Find where the given text appears and provide that cell's center as (x, y) coordinate. 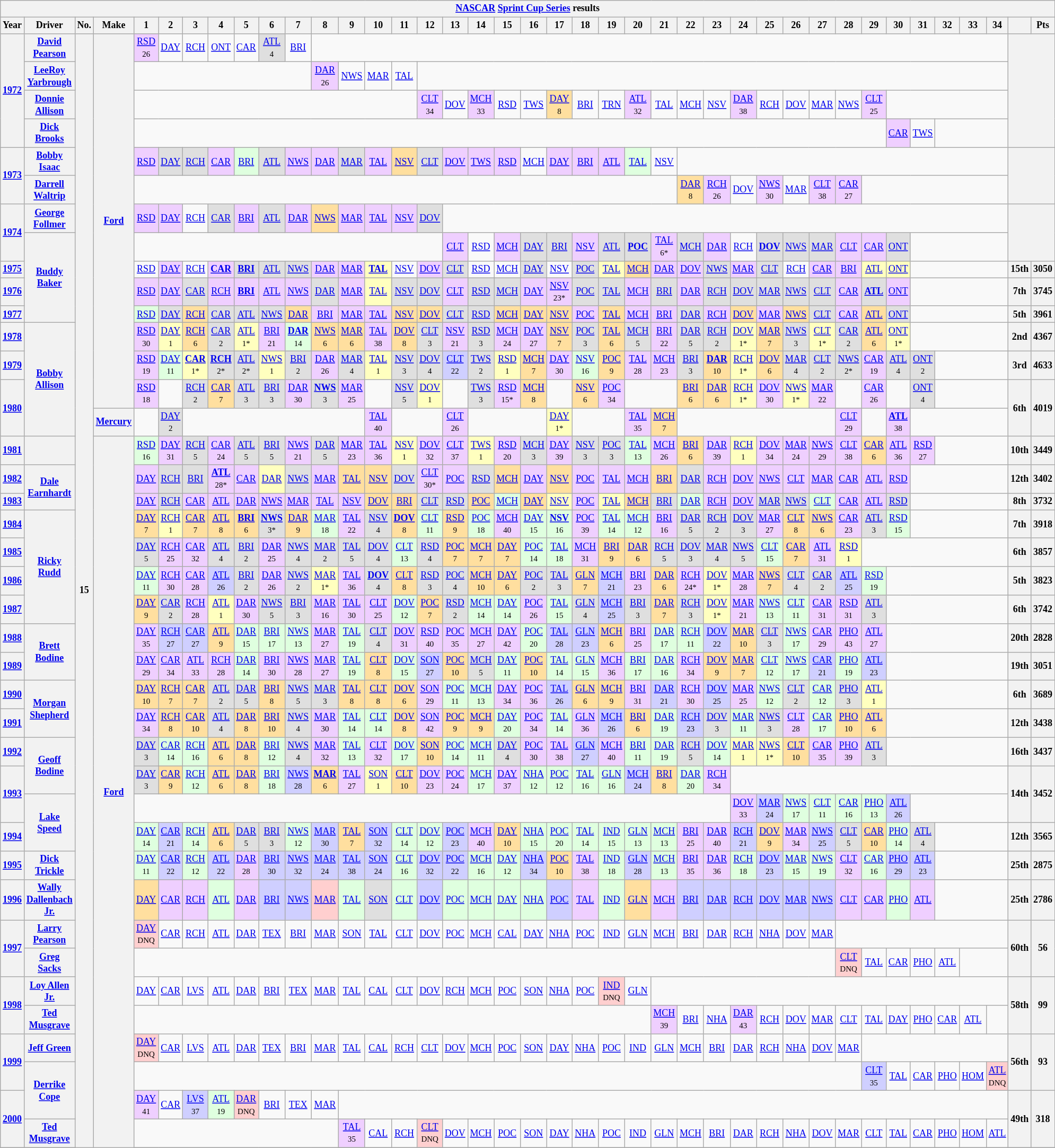
No. (84, 25)
CLT16 (404, 866)
DAY12 (507, 866)
TAL8 (352, 695)
ATL27 (874, 638)
3918 (1043, 524)
RCH3 (691, 610)
DAR39 (717, 451)
Ricky Rudd (49, 567)
1983 (13, 501)
CLT29 (849, 422)
Jeff Green (49, 1048)
MAR1 (743, 752)
RSD4 (430, 552)
NHA12 (534, 780)
DAR17 (664, 638)
NSV4 (378, 524)
NSV6 (585, 394)
1978 (13, 337)
ONT2 (922, 365)
MAR10 (743, 638)
1973 (13, 176)
CLT5 (849, 837)
NWS21 (298, 451)
BRI16 (664, 524)
DAY2 (171, 422)
TAL16 (585, 780)
RCH6 (196, 337)
DOV15 (404, 666)
DAR43 (743, 1020)
BRI18 (272, 780)
SON32 (378, 837)
GLN28 (638, 866)
ATL28* (221, 479)
ATL31 (822, 552)
POC4 (455, 581)
NSV21 (455, 337)
INDDNQ (612, 991)
19 (612, 25)
NWS32 (298, 866)
DAR15 (246, 638)
TAL7 (352, 837)
3438 (1043, 723)
DAY6 (507, 581)
Pts (1043, 25)
NWS29 (822, 451)
60th (1020, 949)
CLT37 (455, 451)
DAY37 (507, 780)
MCH8 (534, 394)
MCH27 (481, 638)
8 (325, 25)
NWS1 (272, 365)
RSD15 (898, 524)
3857 (1043, 552)
CLT35 (874, 1076)
ONT4 (922, 394)
34 (997, 25)
DAY8 (559, 104)
MAR32 (325, 752)
POC35 (455, 638)
ATL36 (898, 451)
NASCAR Sprint Cup Series results (528, 8)
DAR20 (691, 780)
MAR3 (325, 695)
MCH36 (612, 666)
POC11 (455, 695)
IND18 (612, 866)
DOV14 (717, 752)
26 (796, 25)
23 (717, 25)
DAY30 (559, 365)
CLT34 (430, 104)
POC23 (455, 837)
DOV25 (717, 695)
LVS37 (196, 1105)
MCH31 (585, 552)
SON42 (430, 723)
Geoff Bodine (49, 765)
RSD2 (455, 610)
BRI22 (664, 337)
1991 (13, 723)
Larry Pearson (49, 934)
BRI35 (691, 866)
RSD31 (849, 610)
BRI9 (612, 552)
TAL27 (352, 780)
16th (1020, 752)
LeeRoy Yarbrough (49, 76)
1972 (13, 90)
25 (770, 25)
DOV33 (743, 808)
SON10 (430, 752)
7 (298, 25)
RCH21 (743, 837)
GLN13 (638, 837)
RCH27 (171, 638)
1977 (13, 314)
SON1 (378, 780)
POC30 (534, 752)
NWS30 (770, 190)
DAY20 (507, 723)
POC24 (455, 780)
NWS25 (822, 837)
MCH16 (481, 866)
1990 (13, 695)
David Pearson (49, 48)
17 (559, 25)
TAL22 (352, 524)
27 (822, 25)
NWS2* (849, 365)
Greg Sacks (49, 962)
DAR7 (664, 610)
TWS3 (481, 394)
3689 (1043, 695)
CAR6 (874, 451)
MAR22 (822, 394)
CAR35 (822, 752)
RSD15* (507, 394)
RCH18 (743, 866)
RCH24* (691, 581)
2 (171, 25)
SON29 (430, 695)
DAR36 (717, 866)
DAY9 (146, 610)
NWS3* (272, 524)
GLN15 (585, 666)
DAY15 (534, 524)
Bobby Allison (49, 379)
BRI11 (638, 752)
Darrell Waltrip (49, 190)
DAR28 (246, 866)
TAL6 (612, 337)
BRI31 (638, 695)
Dick Trickle (49, 866)
GLN23 (585, 638)
1 (146, 25)
DAY27 (534, 337)
CAR28 (196, 581)
MCH11 (481, 752)
16 (534, 25)
PHO39 (849, 752)
Brett Bodine (49, 652)
TAL6* (664, 247)
ATL2 (221, 695)
CAR23 (849, 524)
PHO19 (849, 666)
ATL2* (246, 365)
99 (1043, 1005)
RSD9 (455, 524)
1999 (13, 1062)
4367 (1043, 337)
MAR18 (325, 524)
TAL3 (559, 581)
RCH11 (691, 638)
32 (947, 25)
3745 (1043, 292)
MAR15 (796, 866)
PHO14 (898, 837)
3402 (1043, 479)
Loy Allen Jr. (49, 991)
58th (1020, 1005)
NSV1 (404, 451)
ATL1* (246, 337)
ATL5 (246, 451)
NHA34 (534, 866)
RCH2* (221, 365)
CAR19 (874, 365)
Bobby Isaac (49, 162)
SON27 (430, 666)
Derrike Cope (49, 1091)
1987 (13, 610)
1988 (13, 638)
10th (1020, 451)
POC12 (559, 780)
DAY41 (146, 1105)
4 (221, 25)
GLN16 (612, 780)
MCH23 (664, 365)
CAR22 (171, 866)
CAR14 (171, 752)
MCH12 (638, 524)
3449 (1043, 451)
1994 (13, 837)
DAY29 (146, 666)
CAR29 (822, 638)
RSD30 (146, 337)
2875 (1043, 866)
NHA15 (534, 837)
RCH7 (171, 695)
DAR21 (664, 695)
PHO43 (849, 638)
3 (196, 25)
29 (874, 25)
TAL5 (352, 552)
TAL40 (378, 422)
RCH14 (196, 837)
DOV1 (430, 394)
DOV17 (404, 752)
DAR10 (717, 365)
2828 (1043, 638)
NWS19 (822, 866)
BRI12 (272, 752)
3051 (1043, 666)
POC36 (534, 695)
3050 (1043, 269)
33 (973, 25)
Dick Brooks (49, 133)
3rd (1020, 365)
CLT13 (404, 552)
RSD20 (507, 451)
MAR1* (325, 581)
49th (1020, 1119)
9 (352, 25)
GLN4 (585, 610)
DAY39 (559, 451)
6 (272, 25)
2nd (1020, 337)
1982 (13, 479)
POC2 (534, 581)
MCH10 (481, 581)
8th (1020, 501)
CLT12 (770, 666)
3742 (1043, 610)
MCH33 (481, 104)
Make (113, 25)
BRI10 (272, 723)
14 (481, 25)
ATL38 (898, 422)
12 (430, 25)
ATL32 (638, 104)
ATL8 (221, 524)
NWS2 (298, 581)
George Follmer (49, 218)
19th (1020, 666)
2000 (13, 1119)
RCH23 (691, 723)
DAR40 (717, 837)
PHO29 (898, 866)
GLN27 (585, 752)
ATL33 (196, 666)
CLT30* (430, 479)
CAR17 (822, 723)
30 (898, 25)
GLN6 (585, 695)
20th (1020, 638)
Donnie Allison (49, 104)
SON24 (378, 866)
20 (638, 25)
DOV31 (404, 638)
MCH21 (612, 581)
3732 (1043, 501)
Lake Speed (49, 823)
ATL25 (849, 581)
NSV23* (559, 292)
RSD18 (146, 394)
MCH6 (612, 638)
BRI23 (638, 581)
Dale Earnhardt (49, 488)
CAR32 (196, 552)
MCH3 (534, 451)
CAR1* (196, 365)
1997 (13, 949)
3823 (1043, 581)
1993 (13, 794)
1974 (13, 232)
4019 (1043, 408)
3437 (1043, 752)
56th (1020, 1062)
CAR34 (171, 666)
CAR9 (171, 780)
PHO3 (849, 695)
CAR31 (822, 610)
TAL26 (559, 695)
POC26 (534, 610)
1981 (13, 451)
MAR28 (743, 581)
RCH26 (717, 190)
3452 (1043, 794)
Year (13, 25)
DAR9 (298, 524)
MAR16 (325, 610)
18 (585, 25)
56 (1043, 949)
CLT28 (796, 723)
1986 (13, 581)
DAR25 (272, 552)
1976 (13, 292)
RSD26 (146, 48)
RSD16 (146, 451)
POC22 (455, 866)
CLT26 (455, 422)
RCH8 (171, 723)
RCH25 (171, 552)
CLT15 (770, 552)
DOV30 (770, 394)
Morgan Shepherd (49, 709)
93 (1043, 1062)
Mercury (113, 422)
DARDNQ (246, 1105)
RSD27 (922, 451)
POC18 (481, 524)
31 (922, 25)
4633 (1043, 365)
DAY1 (171, 337)
DAR38 (743, 104)
MAR23 (352, 451)
DAY1* (559, 422)
RCH16 (196, 752)
DAY42 (507, 638)
Driver (49, 25)
ATL9 (221, 638)
MCH39 (664, 1020)
MCH17 (481, 780)
24 (743, 25)
DAY4 (507, 752)
CLT22 (455, 365)
TWS1 (481, 451)
MAR21 (743, 610)
1980 (13, 408)
1975 (13, 269)
CAR24 (221, 451)
DAR16 (664, 666)
NSV5 (404, 394)
5 (246, 25)
ONT1* (898, 337)
PHO10 (849, 723)
MAR34 (796, 837)
15th (1020, 269)
IND15 (612, 837)
ATL22 (221, 866)
ATL19 (221, 1105)
TAL1 (378, 365)
BRI5 (272, 451)
1996 (13, 899)
13 (455, 25)
TWS2 (481, 365)
DAY31 (171, 451)
TAL18 (559, 552)
CAR26 (874, 394)
1992 (13, 752)
14th (1020, 794)
1989 (13, 666)
TAL30 (352, 610)
ATLDNQ (997, 1076)
1984 (13, 524)
RSD40 (430, 638)
318 (1043, 1119)
TAL15 (559, 610)
DAY35 (146, 638)
21 (664, 25)
3961 (1043, 314)
1995 (13, 866)
TRN (612, 104)
3565 (1043, 837)
11 (404, 25)
BRI21 (272, 337)
DOV22 (717, 638)
1998 (13, 1005)
MCH25 (612, 610)
GLN7 (585, 581)
DOV34 (770, 451)
2786 (1043, 899)
GLN36 (585, 723)
CAR12 (822, 695)
CLT1* (822, 337)
PHO13 (874, 808)
MAR2 (325, 552)
NWS7 (770, 581)
1985 (13, 552)
NSV7 (559, 337)
Wally Dallenbach Jr. (49, 899)
Buddy Baker (49, 278)
1979 (13, 365)
MCH14 (481, 610)
POC39 (585, 524)
DAY5 (146, 552)
22 (691, 25)
28 (849, 25)
10 (378, 25)
MAR11 (743, 723)
